Pinpoint the cell where the given text exists, returning its [x, y] midpoint coordinate. 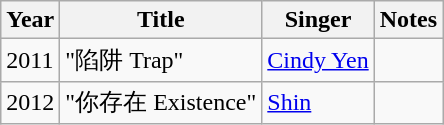
"你存在 Existence" [161, 102]
Singer [318, 20]
Shin [318, 102]
Title [161, 20]
Cindy Yen [318, 60]
2012 [30, 102]
Notes [408, 20]
"陷阱 Trap" [161, 60]
2011 [30, 60]
Year [30, 20]
